Scan for the cell matching the given text and deliver its (X, Y) coordinate at center. 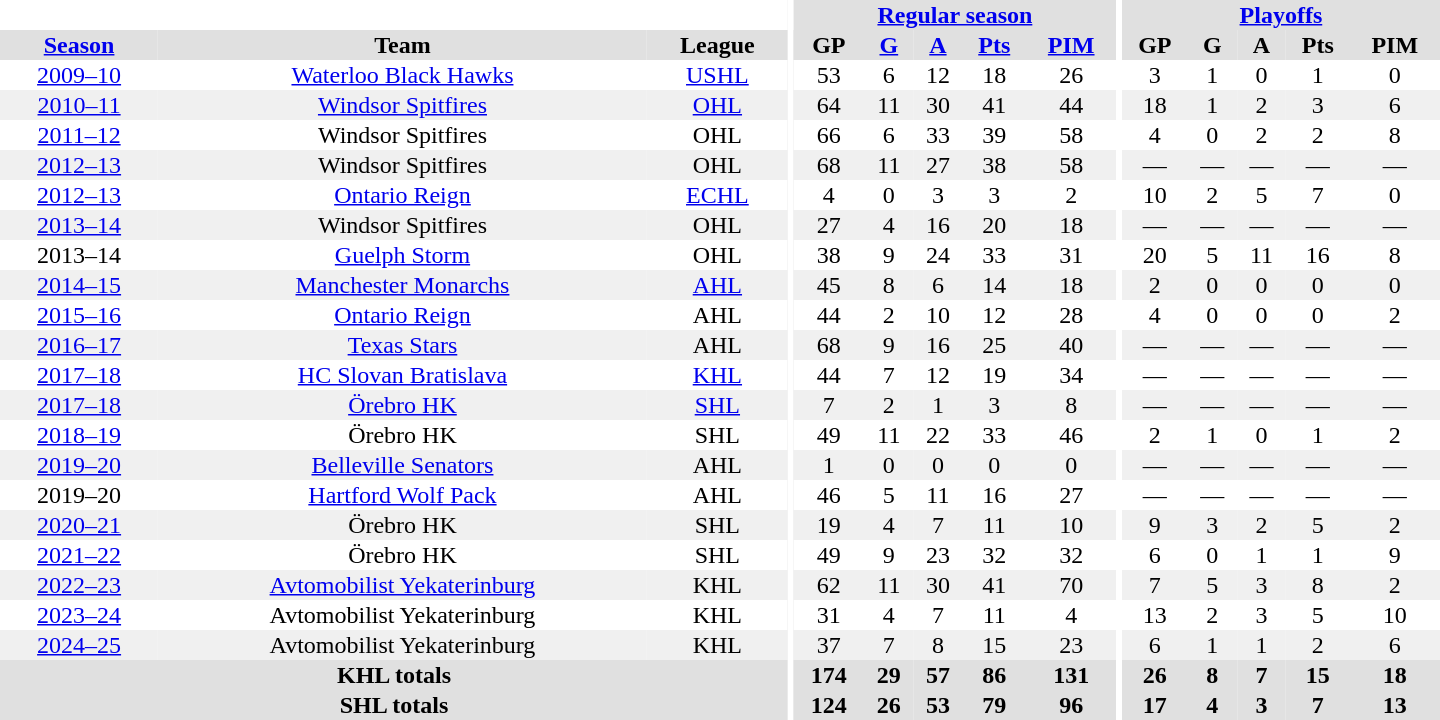
2016–17 (79, 345)
2024–25 (79, 645)
86 (994, 675)
64 (828, 105)
Texas Stars (402, 345)
174 (828, 675)
Regular season (954, 15)
24 (938, 255)
22 (938, 435)
66 (828, 135)
124 (828, 705)
28 (1071, 315)
2021–22 (79, 555)
57 (938, 675)
34 (1071, 375)
SHL totals (394, 705)
2018–19 (79, 435)
Season (79, 45)
Guelph Storm (402, 255)
KHL totals (394, 675)
62 (828, 585)
79 (994, 705)
Playoffs (1281, 15)
39 (994, 135)
Hartford Wolf Pack (402, 495)
HC Slovan Bratislava (402, 375)
131 (1071, 675)
17 (1155, 705)
Manchester Monarchs (402, 285)
40 (1071, 345)
37 (828, 645)
2023–24 (79, 615)
2009–10 (79, 75)
2014–15 (79, 285)
25 (994, 345)
70 (1071, 585)
Waterloo Black Hawks (402, 75)
29 (888, 675)
96 (1071, 705)
2015–16 (79, 315)
League (718, 45)
ECHL (718, 195)
2022–23 (79, 585)
2020–21 (79, 525)
2010–11 (79, 105)
14 (994, 285)
Team (402, 45)
2011–12 (79, 135)
Belleville Senators (402, 465)
45 (828, 285)
USHL (718, 75)
